Determine the (X, Y) coordinate at the center of the cell enclosing the given text.  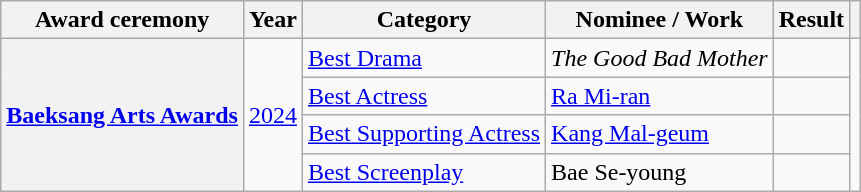
Bae Se-young (660, 172)
Best Supporting Actress (424, 134)
Best Actress (424, 96)
Award ceremony (122, 20)
Category (424, 20)
Best Drama (424, 58)
Year (272, 20)
Nominee / Work (660, 20)
Ra Mi-ran (660, 96)
Result (811, 20)
The Good Bad Mother (660, 58)
Best Screenplay (424, 172)
Kang Mal-geum (660, 134)
Baeksang Arts Awards (122, 115)
2024 (272, 115)
